Return the (x, y) coordinate for the center point of the cell that contains the specified text.  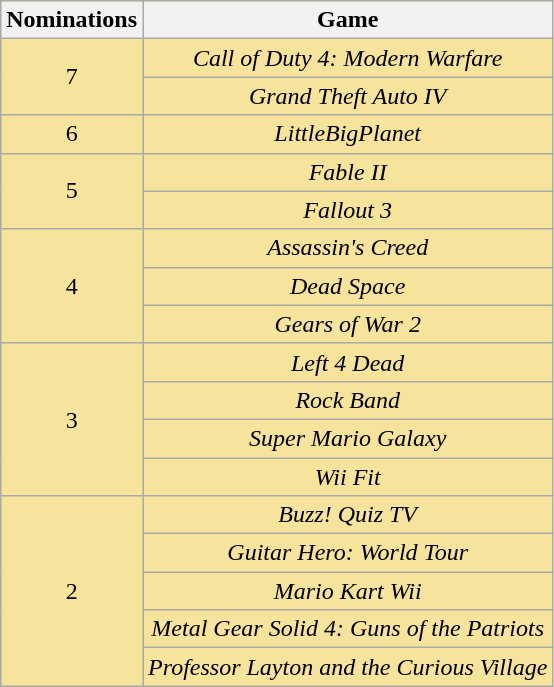
6 (72, 134)
Metal Gear Solid 4: Guns of the Patriots (347, 629)
2 (72, 591)
Assassin's Creed (347, 248)
Left 4 Dead (347, 362)
Grand Theft Auto IV (347, 96)
LittleBigPlanet (347, 134)
7 (72, 77)
Professor Layton and the Curious Village (347, 667)
Gears of War 2 (347, 324)
Dead Space (347, 286)
5 (72, 191)
Fallout 3 (347, 210)
3 (72, 419)
Wii Fit (347, 477)
Rock Band (347, 400)
Fable II (347, 172)
4 (72, 286)
Game (347, 20)
Guitar Hero: World Tour (347, 553)
Nominations (72, 20)
Buzz! Quiz TV (347, 515)
Mario Kart Wii (347, 591)
Call of Duty 4: Modern Warfare (347, 58)
Super Mario Galaxy (347, 438)
